Locate the cell with the specified text and output its (x, y) center coordinate. 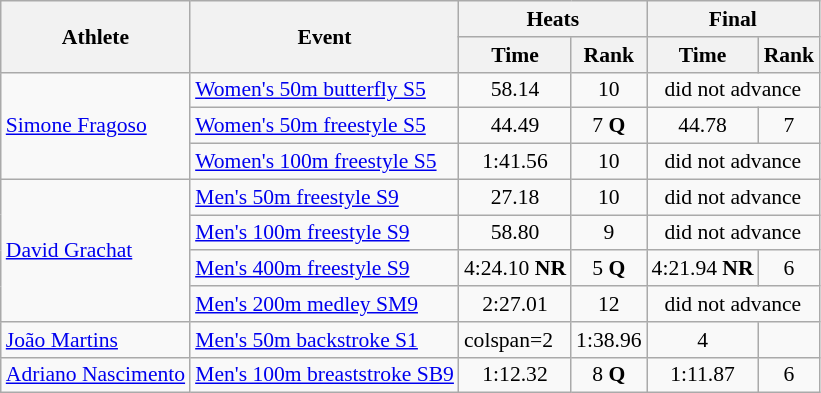
4 (703, 340)
9 (608, 233)
Women's 50m butterfly S5 (324, 90)
Men's 100m breaststroke SB9 (324, 375)
5 Q (608, 269)
Final (734, 19)
Heats (553, 19)
7 (790, 126)
Men's 200m medley SM9 (324, 304)
2:27.01 (515, 304)
58.80 (515, 233)
4:21.94 NR (703, 269)
Athlete (96, 36)
7 Q (608, 126)
27.18 (515, 197)
Adriano Nascimento (96, 375)
Women's 50m freestyle S5 (324, 126)
1:12.32 (515, 375)
Men's 50m freestyle S9 (324, 197)
Women's 100m freestyle S5 (324, 162)
Men's 50m backstroke S1 (324, 340)
4:24.10 NR (515, 269)
8 Q (608, 375)
Men's 400m freestyle S9 (324, 269)
1:41.56 (515, 162)
12 (608, 304)
44.78 (703, 126)
colspan=2 (515, 340)
1:38.96 (608, 340)
Simone Fragoso (96, 126)
44.49 (515, 126)
1:11.87 (703, 375)
David Grachat (96, 250)
58.14 (515, 90)
Event (324, 36)
Men's 100m freestyle S9 (324, 233)
João Martins (96, 340)
